Locate the cell with the specified text and output its (x, y) center coordinate. 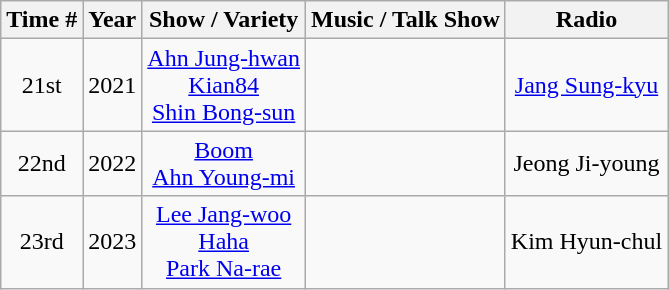
Ahn Jung-hwanKian84Shin Bong-sun (224, 85)
Jeong Ji-young (586, 164)
Radio (586, 20)
Jang Sung-kyu (586, 85)
Music / Talk Show (405, 20)
Kim Hyun-chul (586, 242)
2022 (112, 164)
BoomAhn Young-mi (224, 164)
2021 (112, 85)
22nd (42, 164)
Show / Variety (224, 20)
Lee Jang-wooHahaPark Na-rae (224, 242)
23rd (42, 242)
2023 (112, 242)
Time # (42, 20)
21st (42, 85)
Year (112, 20)
